Return the (x, y) coordinate for the center point of the cell that contains the specified text.  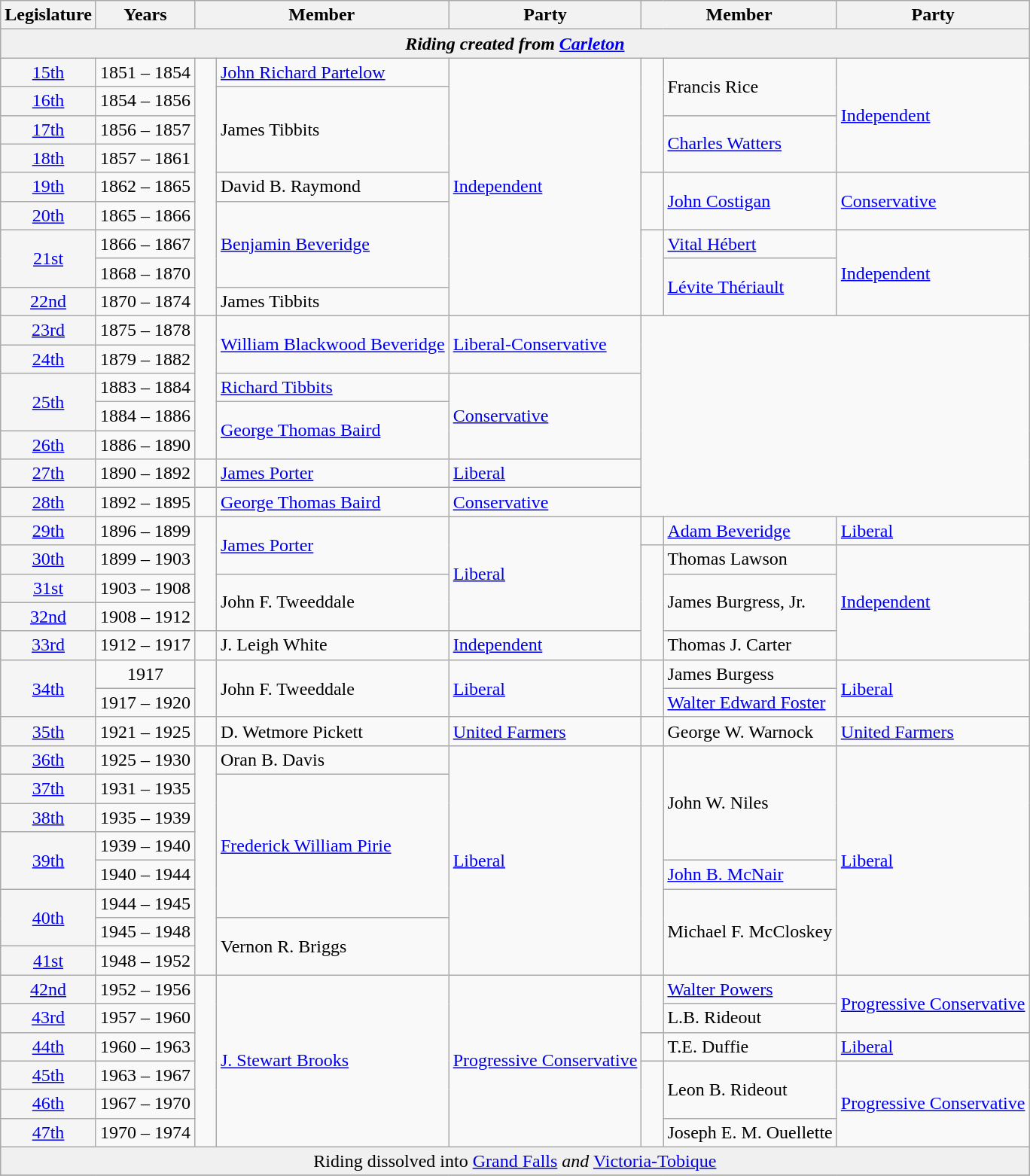
Frederick William Pirie (333, 845)
1939 – 1940 (145, 846)
1879 – 1882 (145, 359)
1857 – 1861 (145, 158)
James Burgress, Jr. (750, 602)
John W. Niles (750, 803)
17th (48, 129)
Leon B. Rideout (750, 1089)
L.B. Rideout (750, 1018)
Riding created from Carleton (515, 44)
31st (48, 588)
Michael F. McCloskey (750, 932)
Benjamin Beveridge (333, 244)
John Richard Partelow (333, 72)
35th (48, 731)
Thomas Lawson (750, 559)
1854 – 1856 (145, 101)
21st (48, 258)
46th (48, 1104)
Walter Edward Foster (750, 702)
32nd (48, 617)
Vital Hébert (750, 244)
47th (48, 1132)
1903 – 1908 (145, 588)
1960 – 1963 (145, 1047)
D. Wetmore Pickett (333, 731)
1890 – 1892 (145, 474)
1944 – 1945 (145, 903)
George W. Warnock (750, 731)
1862 – 1865 (145, 187)
42nd (48, 989)
1921 – 1925 (145, 731)
Vernon R. Briggs (333, 946)
1970 – 1974 (145, 1132)
1935 – 1939 (145, 817)
1883 – 1884 (145, 388)
Liberal-Conservative (545, 344)
33rd (48, 645)
38th (48, 817)
Thomas J. Carter (750, 645)
18th (48, 158)
45th (48, 1075)
1899 – 1903 (145, 559)
30th (48, 559)
37th (48, 788)
1952 – 1956 (145, 989)
1917 (145, 674)
Richard Tibbits (333, 388)
James Burgess (750, 674)
1908 – 1912 (145, 617)
36th (48, 760)
29th (48, 531)
24th (48, 359)
1967 – 1970 (145, 1104)
43rd (48, 1018)
1865 – 1866 (145, 215)
1868 – 1870 (145, 273)
David B. Raymond (333, 187)
John Costigan (750, 201)
1912 – 1917 (145, 645)
Joseph E. M. Ouellette (750, 1132)
1957 – 1960 (145, 1018)
41st (48, 961)
1945 – 1948 (145, 932)
1870 – 1874 (145, 301)
Legislature (48, 15)
1886 – 1890 (145, 445)
1875 – 1878 (145, 330)
27th (48, 474)
44th (48, 1047)
15th (48, 72)
J. Stewart Brooks (333, 1061)
T.E. Duffie (750, 1047)
Years (145, 15)
1892 – 1895 (145, 502)
Walter Powers (750, 989)
39th (48, 861)
1856 – 1857 (145, 129)
16th (48, 101)
19th (48, 187)
1948 – 1952 (145, 961)
1851 – 1854 (145, 72)
Charles Watters (750, 144)
26th (48, 445)
1925 – 1930 (145, 760)
William Blackwood Beveridge (333, 344)
23rd (48, 330)
40th (48, 918)
Adam Beveridge (750, 531)
22nd (48, 301)
20th (48, 215)
34th (48, 688)
Oran B. Davis (333, 760)
John B. McNair (750, 875)
J. Leigh White (333, 645)
28th (48, 502)
25th (48, 402)
1963 – 1967 (145, 1075)
1940 – 1944 (145, 875)
Riding dissolved into Grand Falls and Victoria-Tobique (515, 1161)
1884 – 1886 (145, 416)
1917 – 1920 (145, 702)
Lévite Thériault (750, 287)
Francis Rice (750, 87)
1931 – 1935 (145, 788)
1896 – 1899 (145, 531)
1866 – 1867 (145, 244)
